Output the (X, Y) coordinate of the center of the cell containing the given text.  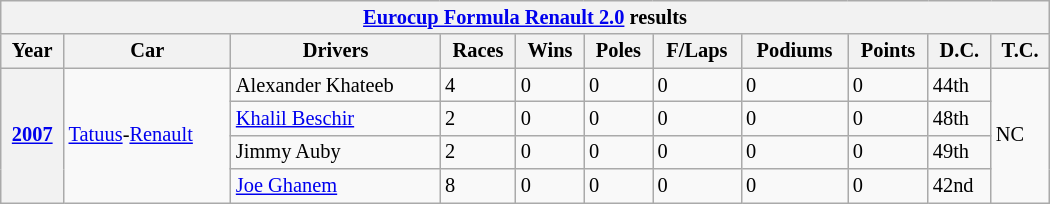
Races (478, 51)
4 (478, 85)
Drivers (336, 51)
Car (148, 51)
Poles (618, 51)
42nd (960, 186)
48th (960, 118)
Joe Ghanem (336, 186)
8 (478, 186)
Podiums (794, 51)
Khalil Beschir (336, 118)
Wins (550, 51)
Points (888, 51)
Jimmy Auby (336, 152)
F/Laps (697, 51)
49th (960, 152)
Tatuus-Renault (148, 136)
Alexander Khateeb (336, 85)
2007 (32, 136)
NC (1020, 136)
Year (32, 51)
D.C. (960, 51)
44th (960, 85)
Eurocup Formula Renault 2.0 results (525, 17)
T.C. (1020, 51)
